Find where the given text appears and provide that cell's center as (x, y) coordinate. 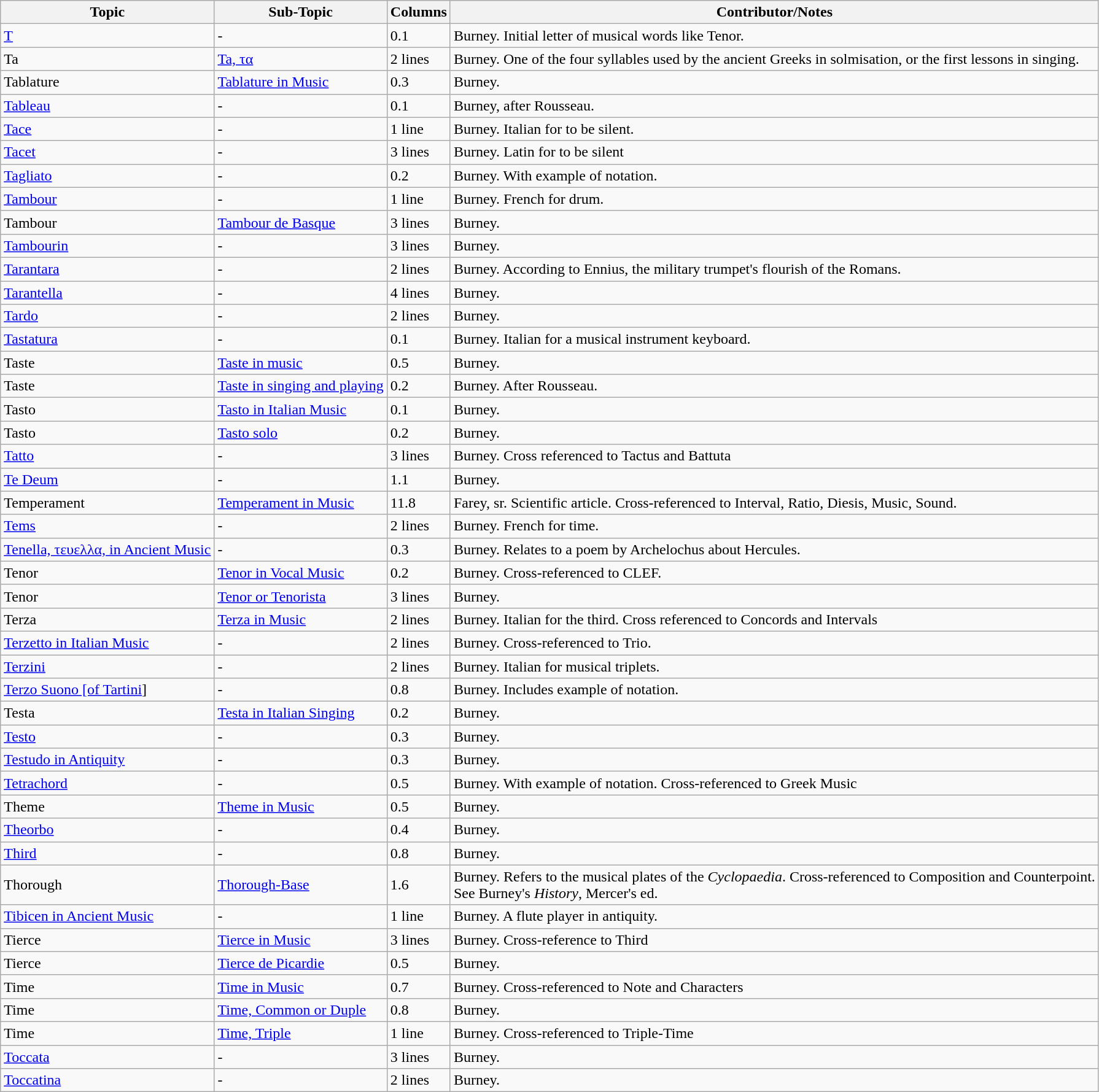
T (107, 36)
Testo (107, 737)
Tambourin (107, 246)
Tarantella (107, 293)
Burney. French for time. (774, 526)
Burney. French for drum. (774, 199)
1.1 (419, 479)
Ta (107, 59)
Time in Music (301, 986)
Tablature (107, 82)
0.4 (419, 830)
Columns (419, 12)
Temperament in Music (301, 503)
1.6 (419, 885)
Time, Triple (301, 1033)
Burney. Cross-reference to Third (774, 940)
Theme (107, 807)
Tacet (107, 152)
Burney. One of the four syllables used by the ancient Greeks in solmisation, or the first lessons in singing. (774, 59)
Tagliato (107, 176)
Burney. Latin for to be silent (774, 152)
Tibicen in Ancient Music (107, 916)
Tablature in Music (301, 82)
Ta, τα (301, 59)
Terzini (107, 666)
Toccata (107, 1056)
Tenella, τευελλα, in Ancient Music (107, 549)
Temperament (107, 503)
Tardo (107, 316)
Contributor/Notes (774, 12)
Testudo in Antiquity (107, 760)
Theme in Music (301, 807)
4 lines (419, 293)
Burney. Relates to a poem by Archelochus about Hercules. (774, 549)
Burney. Cross-referenced to Triple-Time (774, 1033)
Thorough-Base (301, 885)
Te Deum (107, 479)
Tace (107, 129)
Burney. Cross-referenced to Note and Characters (774, 986)
Third (107, 853)
Burney. According to Ennius, the military trumpet's flourish of the Romans. (774, 269)
Taste in music (301, 363)
Terza (107, 619)
Burney. Includes example of notation. (774, 690)
Terzo Suono [of Tartini] (107, 690)
Tierce in Music (301, 940)
Thorough (107, 885)
Burney. With example of notation. (774, 176)
Tambour de Basque (301, 222)
Burney. Cross referenced to Tactus and Battuta (774, 456)
Burney. Cross-referenced to CLEF. (774, 573)
Theorbo (107, 830)
Tastatura (107, 339)
Burney. With example of notation. Cross-referenced to Greek Music (774, 783)
Time, Common or Duple (301, 1010)
11.8 (419, 503)
Terzetto in Italian Music (107, 643)
Tarantara (107, 269)
Tatto (107, 456)
Sub-Topic (301, 12)
Burney. A flute player in antiquity. (774, 916)
Topic (107, 12)
Testa in Italian Singing (301, 713)
0.7 (419, 986)
Burney. Italian for the third. Cross referenced to Concords and Intervals (774, 619)
Farey, sr. Scientific article. Cross-referenced to Interval, Ratio, Diesis, Music, Sound. (774, 503)
Burney. Initial letter of musical words like Tenor. (774, 36)
Burney. Refers to the musical plates of the Cyclopaedia. Cross-referenced to Composition and Counterpoint.See Burney's History, Mercer's ed. (774, 885)
Tableau (107, 106)
Burney. Italian for a musical instrument keyboard. (774, 339)
Burney. After Rousseau. (774, 386)
Testa (107, 713)
Toccatina (107, 1080)
Tetrachord (107, 783)
Tasto solo (301, 433)
Tems (107, 526)
Burney, after Rousseau. (774, 106)
Terza in Music (301, 619)
Tenor in Vocal Music (301, 573)
Burney. Italian for to be silent. (774, 129)
Tierce de Picardie (301, 963)
Tasto in Italian Music (301, 409)
Tenor or Tenorista (301, 596)
Burney. Italian for musical triplets. (774, 666)
Burney. Cross-referenced to Trio. (774, 643)
Taste in singing and playing (301, 386)
